Scan for the cell matching the given text and deliver its [x, y] coordinate at center. 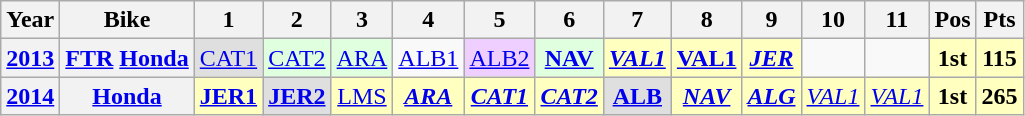
Year [30, 20]
10 [833, 20]
11 [897, 20]
265 [1000, 96]
FTR Honda [127, 58]
ALG [772, 96]
7 [637, 20]
JER1 [228, 96]
Honda [127, 96]
8 [706, 20]
Pos [952, 20]
5 [500, 20]
9 [772, 20]
ALB2 [500, 58]
JER [772, 58]
3 [362, 20]
115 [1000, 58]
JER2 [297, 96]
4 [428, 20]
2013 [30, 58]
6 [569, 20]
2014 [30, 96]
2 [297, 20]
ALB1 [428, 58]
Pts [1000, 20]
Bike [127, 20]
1 [228, 20]
LMS [362, 96]
ALB [637, 96]
